Return the (x, y) coordinate for the center point of the cell that contains the specified text.  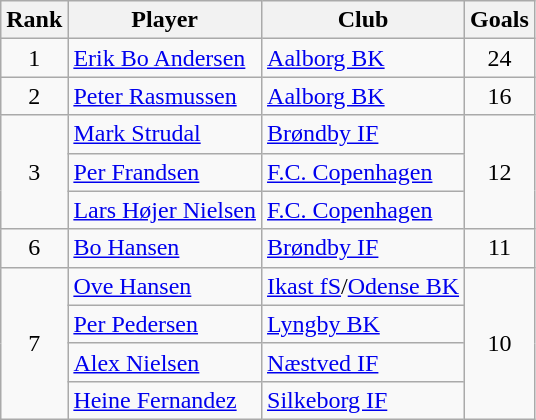
Player (165, 20)
Rank (34, 20)
Peter Rasmussen (165, 96)
Heine Fernandez (165, 400)
Goals (500, 20)
10 (500, 343)
24 (500, 58)
7 (34, 343)
12 (500, 172)
Næstved IF (364, 362)
6 (34, 248)
16 (500, 96)
Club (364, 20)
1 (34, 58)
Ikast fS/Odense BK (364, 286)
Lyngby BK (364, 324)
Bo Hansen (165, 248)
Lars Højer Nielsen (165, 210)
Per Pedersen (165, 324)
Per Frandsen (165, 172)
2 (34, 96)
11 (500, 248)
Silkeborg IF (364, 400)
Mark Strudal (165, 134)
Erik Bo Andersen (165, 58)
Alex Nielsen (165, 362)
3 (34, 172)
Ove Hansen (165, 286)
